Detect which cell encompasses the target text, then output its (X, Y) center coordinate. 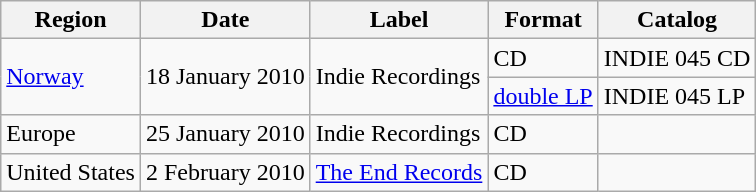
Catalog (677, 20)
INDIE 045 CD (677, 58)
Label (399, 20)
2 February 2010 (225, 172)
The End Records (399, 172)
double LP (543, 96)
INDIE 045 LP (677, 96)
Region (71, 20)
18 January 2010 (225, 77)
25 January 2010 (225, 134)
Europe (71, 134)
Norway (71, 77)
United States (71, 172)
Date (225, 20)
Format (543, 20)
